Identify which cell holds the provided text, then report its [X, Y] central coordinate. 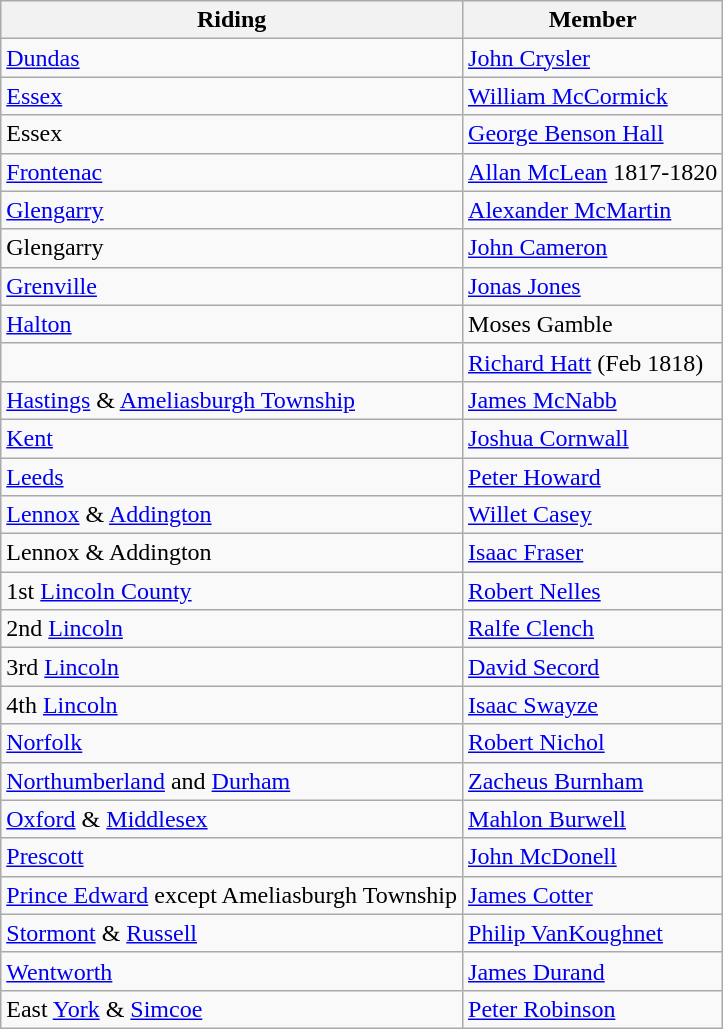
John Cameron [593, 248]
Mahlon Burwell [593, 819]
Northumberland and Durham [232, 781]
Prince Edward except Ameliasburgh Township [232, 895]
Norfolk [232, 743]
Oxford & Middlesex [232, 819]
James Durand [593, 971]
4th Lincoln [232, 705]
Prescott [232, 857]
Robert Nichol [593, 743]
Dundas [232, 58]
James McNabb [593, 400]
Joshua Cornwall [593, 438]
Peter Howard [593, 477]
Zacheus Burnham [593, 781]
Philip VanKoughnet [593, 933]
John Crysler [593, 58]
Ralfe Clench [593, 629]
East York & Simcoe [232, 1009]
William McCormick [593, 96]
Robert Nelles [593, 591]
Willet Casey [593, 515]
Frontenac [232, 172]
James Cotter [593, 895]
Leeds [232, 477]
John McDonell [593, 857]
2nd Lincoln [232, 629]
George Benson Hall [593, 134]
Stormont & Russell [232, 933]
Riding [232, 20]
Allan McLean 1817-1820 [593, 172]
Halton [232, 324]
Richard Hatt (Feb 1818) [593, 362]
Wentworth [232, 971]
David Secord [593, 667]
Jonas Jones [593, 286]
Hastings & Ameliasburgh Township [232, 400]
Peter Robinson [593, 1009]
1st Lincoln County [232, 591]
Grenville [232, 286]
Alexander McMartin [593, 210]
Member [593, 20]
3rd Lincoln [232, 667]
Kent [232, 438]
Moses Gamble [593, 324]
Isaac Swayze [593, 705]
Isaac Fraser [593, 553]
